From the cell containing the given text, extract its center point as [X, Y] coordinate. 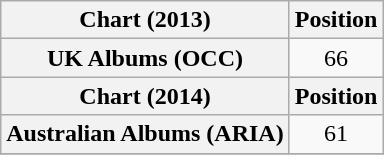
UK Albums (OCC) [145, 58]
66 [336, 58]
Chart (2014) [145, 96]
Chart (2013) [145, 20]
61 [336, 134]
Australian Albums (ARIA) [145, 134]
